Provide the [X, Y] coordinate of the cell's center where the given text is located.  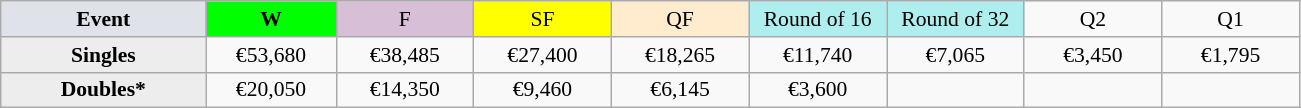
F [405, 19]
Q2 [1093, 19]
Singles [104, 55]
W [271, 19]
€1,795 [1231, 55]
Event [104, 19]
€7,065 [955, 55]
€27,400 [543, 55]
€38,485 [405, 55]
€53,680 [271, 55]
Q1 [1231, 19]
QF [680, 19]
€6,145 [680, 90]
Round of 32 [955, 19]
€18,265 [680, 55]
€11,740 [818, 55]
Round of 16 [818, 19]
€3,450 [1093, 55]
€3,600 [818, 90]
SF [543, 19]
Doubles* [104, 90]
€9,460 [543, 90]
€20,050 [271, 90]
€14,350 [405, 90]
